Return [x, y] of the center of cell containing provided text 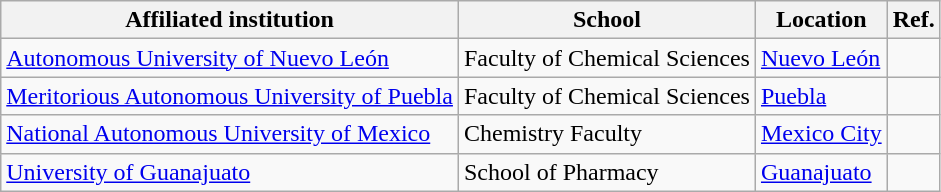
Affiliated institution [230, 20]
Guanajuato [821, 172]
School [606, 20]
Meritorious Autonomous University of Puebla [230, 96]
Autonomous University of Nuevo León [230, 58]
Location [821, 20]
Mexico City [821, 134]
Puebla [821, 96]
Chemistry Faculty [606, 134]
University of Guanajuato [230, 172]
Nuevo León [821, 58]
Ref. [914, 20]
National Autonomous University of Mexico [230, 134]
School of Pharmacy [606, 172]
